Provide the (x, y) coordinate of the cell's center where the given text is located.  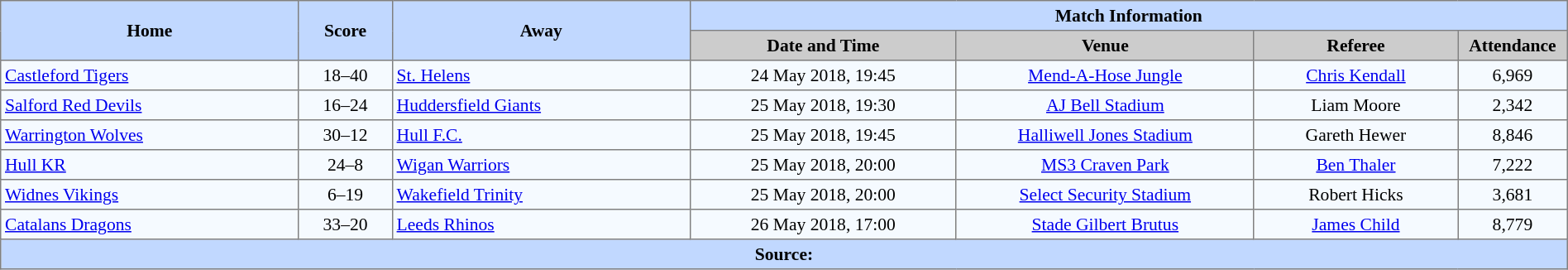
Hull KR (150, 165)
MS3 Craven Park (1105, 165)
AJ Bell Stadium (1105, 105)
Liam Moore (1355, 105)
6,969 (1513, 75)
18–40 (346, 75)
Catalans Dragons (150, 224)
Chris Kendall (1355, 75)
Robert Hicks (1355, 195)
Leeds Rhinos (541, 224)
Castleford Tigers (150, 75)
33–20 (346, 224)
Home (150, 31)
30–12 (346, 135)
Huddersfield Giants (541, 105)
Attendance (1513, 46)
Date and Time (823, 46)
Mend-A-Hose Jungle (1105, 75)
Select Security Stadium (1105, 195)
8,846 (1513, 135)
Venue (1105, 46)
26 May 2018, 17:00 (823, 224)
St. Helens (541, 75)
Referee (1355, 46)
Ben Thaler (1355, 165)
6–19 (346, 195)
James Child (1355, 224)
3,681 (1513, 195)
Hull F.C. (541, 135)
Gareth Hewer (1355, 135)
Salford Red Devils (150, 105)
8,779 (1513, 224)
25 May 2018, 19:45 (823, 135)
Away (541, 31)
Match Information (1128, 16)
Halliwell Jones Stadium (1105, 135)
Source: (784, 254)
16–24 (346, 105)
24 May 2018, 19:45 (823, 75)
2,342 (1513, 105)
Warrington Wolves (150, 135)
Score (346, 31)
24–8 (346, 165)
7,222 (1513, 165)
Wakefield Trinity (541, 195)
25 May 2018, 19:30 (823, 105)
Widnes Vikings (150, 195)
Stade Gilbert Brutus (1105, 224)
Wigan Warriors (541, 165)
